Search for the cell housing the specified text and yield its [x, y] center coordinate. 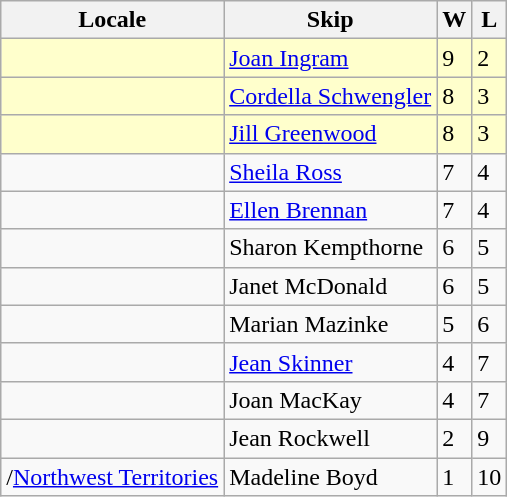
W [454, 20]
Ellen Brennan [330, 210]
Madeline Boyd [330, 477]
Joan MacKay [330, 400]
10 [490, 477]
Cordella Schwengler [330, 96]
/Northwest Territories [112, 477]
Janet McDonald [330, 286]
L [490, 20]
Marian Mazinke [330, 324]
Jean Rockwell [330, 438]
Jean Skinner [330, 362]
1 [454, 477]
Sharon Kempthorne [330, 248]
Skip [330, 20]
Jill Greenwood [330, 134]
Sheila Ross [330, 172]
Locale [112, 20]
Joan Ingram [330, 58]
